Pinpoint the cell where the given text exists, returning its (x, y) midpoint coordinate. 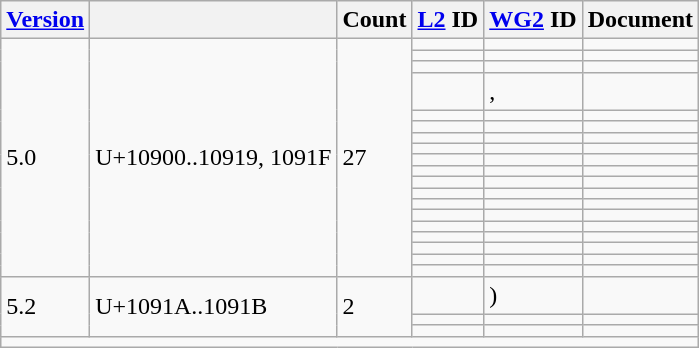
5.2 (46, 306)
U+10900..10919, 1091F (214, 158)
Version (46, 20)
Document (640, 20)
Count (374, 20)
) (533, 295)
L2 ID (448, 20)
U+1091A..1091B (214, 306)
2 (374, 306)
, (533, 91)
27 (374, 158)
5.0 (46, 158)
WG2 ID (533, 20)
